Find where the given text appears and provide that cell's center as (X, Y) coordinate. 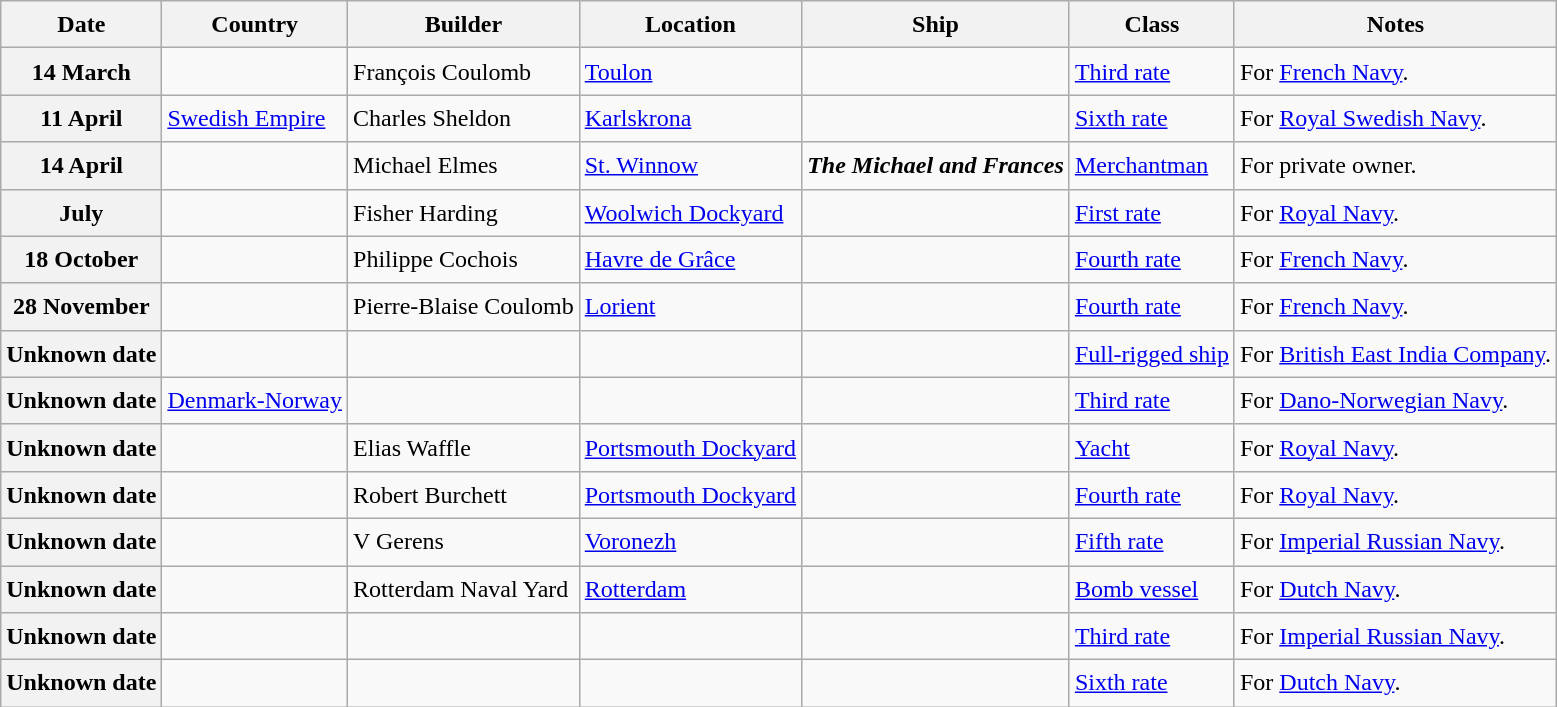
The Michael and Frances (936, 166)
Ship (936, 24)
Havre de Grâce (690, 260)
Bomb vessel (1152, 590)
Lorient (690, 306)
Woolwich Dockyard (690, 212)
14 April (82, 166)
For British East India Company. (1395, 354)
14 March (82, 72)
Builder (464, 24)
Fisher Harding (464, 212)
July (82, 212)
Philippe Cochois (464, 260)
Date (82, 24)
Charles Sheldon (464, 118)
Rotterdam Naval Yard (464, 590)
28 November (82, 306)
18 October (82, 260)
Voronezh (690, 542)
11 April (82, 118)
St. Winnow (690, 166)
For Dano-Norwegian Navy. (1395, 400)
Rotterdam (690, 590)
Yacht (1152, 448)
Notes (1395, 24)
Karlskrona (690, 118)
Elias Waffle (464, 448)
Fifth rate (1152, 542)
Toulon (690, 72)
Location (690, 24)
First rate (1152, 212)
For Royal Swedish Navy. (1395, 118)
Pierre-Blaise Coulomb (464, 306)
Country (255, 24)
Full-rigged ship (1152, 354)
Denmark-Norway (255, 400)
François Coulomb (464, 72)
Class (1152, 24)
Robert Burchett (464, 494)
Merchantman (1152, 166)
Michael Elmes (464, 166)
For private owner. (1395, 166)
V Gerens (464, 542)
Swedish Empire (255, 118)
